Detect which cell encompasses the target text, then output its (x, y) center coordinate. 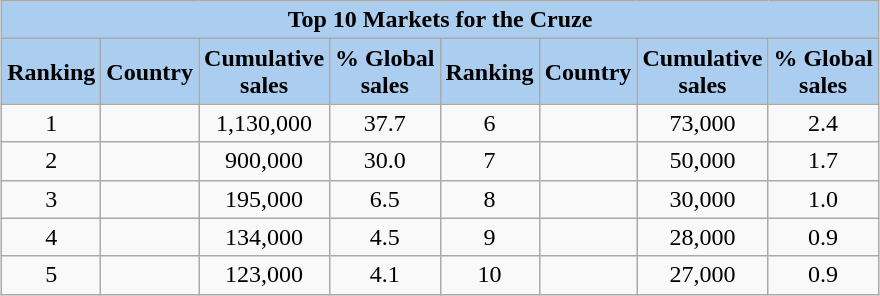
37.7 (385, 123)
4.1 (385, 275)
7 (490, 161)
10 (490, 275)
195,000 (264, 199)
1.7 (823, 161)
30,000 (702, 199)
1,130,000 (264, 123)
5 (52, 275)
50,000 (702, 161)
27,000 (702, 275)
73,000 (702, 123)
134,000 (264, 237)
1 (52, 123)
30.0 (385, 161)
900,000 (264, 161)
3 (52, 199)
6.5 (385, 199)
6 (490, 123)
4.5 (385, 237)
2 (52, 161)
9 (490, 237)
Top 10 Markets for the Cruze (440, 20)
2.4 (823, 123)
28,000 (702, 237)
123,000 (264, 275)
8 (490, 199)
4 (52, 237)
1.0 (823, 199)
